Extract the (x, y) coordinate from the center of the cell holding the provided text.  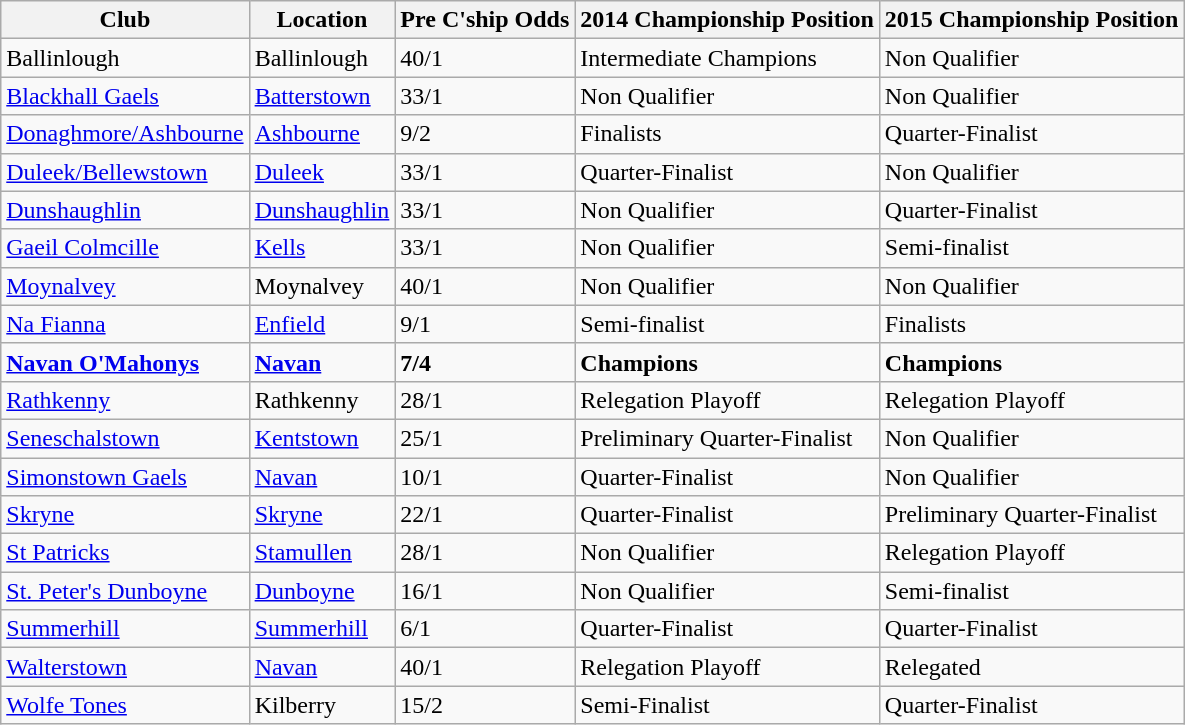
Navan O'Mahonys (125, 362)
2015 Championship Position (1031, 20)
6/1 (485, 629)
10/1 (485, 477)
Stamullen (322, 553)
Gaeil Colmcille (125, 248)
Kilberry (322, 705)
2014 Championship Position (727, 20)
Semi-Finalist (727, 705)
Kells (322, 248)
Ashbourne (322, 134)
9/1 (485, 324)
Na Fianna (125, 324)
7/4 (485, 362)
Pre C'ship Odds (485, 20)
Simonstown Gaels (125, 477)
Intermediate Champions (727, 58)
Duleek (322, 172)
22/1 (485, 515)
Dunboyne (322, 591)
St Patricks (125, 553)
16/1 (485, 591)
St. Peter's Dunboyne (125, 591)
9/2 (485, 134)
Location (322, 20)
Relegated (1031, 667)
Wolfe Tones (125, 705)
Club (125, 20)
25/1 (485, 438)
Blackhall Gaels (125, 96)
Batterstown (322, 96)
Enfield (322, 324)
Seneschalstown (125, 438)
Walterstown (125, 667)
Donaghmore/Ashbourne (125, 134)
Kentstown (322, 438)
15/2 (485, 705)
Duleek/Bellewstown (125, 172)
